Identify which cell holds the provided text, then report its (X, Y) central coordinate. 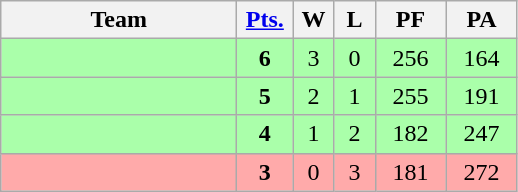
4 (265, 134)
247 (482, 134)
256 (410, 58)
Pts. (265, 20)
164 (482, 58)
6 (265, 58)
191 (482, 96)
PA (482, 20)
272 (482, 172)
5 (265, 96)
PF (410, 20)
Team (119, 20)
255 (410, 96)
181 (410, 172)
182 (410, 134)
W (314, 20)
L (354, 20)
